From the cell containing the given text, extract its center point as (x, y) coordinate. 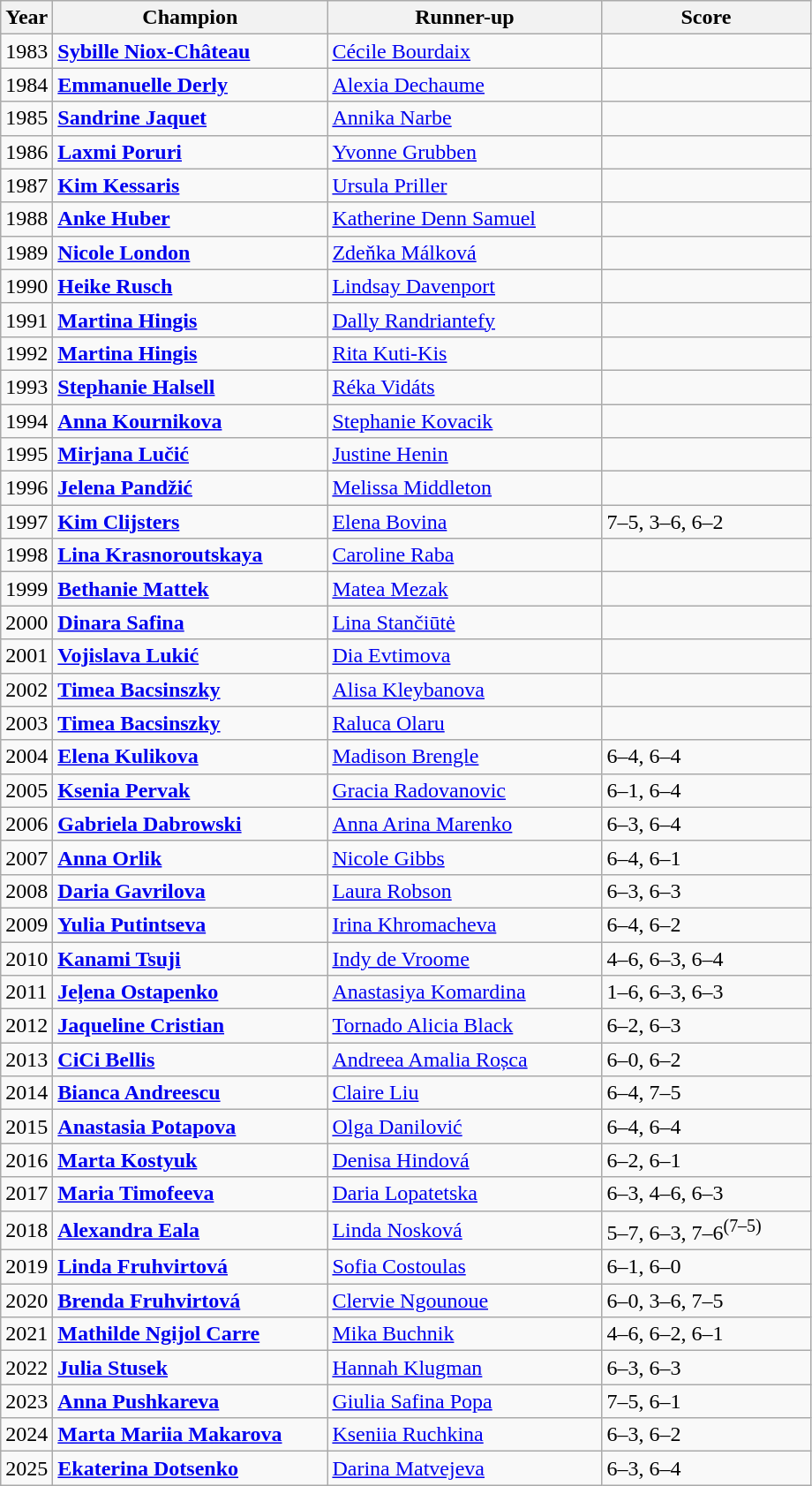
Anke Huber (191, 219)
2015 (26, 1127)
Ksenia Pervak (191, 790)
Lina Krasnoroutskaya (191, 555)
Stephanie Halsell (191, 387)
Marta Kostyuk (191, 1160)
Marta Mariia Makarova (191, 1435)
Anastasia Potapova (191, 1127)
Indy de Vroome (464, 958)
Alexia Dechaume (464, 85)
Annika Narbe (464, 118)
Madison Brengle (464, 757)
2012 (26, 1026)
Katherine Denn Samuel (464, 219)
2019 (26, 1267)
2016 (26, 1160)
Sofia Costoulas (464, 1267)
Brenda Fruhvirtová (191, 1301)
Andreea Amalia Roșca (464, 1060)
Elena Kulikova (191, 757)
Gracia Radovanovic (464, 790)
Raluca Olaru (464, 723)
1995 (26, 455)
Justine Henin (464, 455)
6–3, 6–2 (706, 1435)
Yvonne Grubben (464, 152)
1989 (26, 253)
Jaqueline Cristian (191, 1026)
Kseniia Ruchkina (464, 1435)
Lindsay Davenport (464, 286)
2022 (26, 1368)
6–2, 6–1 (706, 1160)
Kim Kessaris (191, 185)
Bethanie Mattek (191, 589)
2018 (26, 1231)
1983 (26, 51)
2005 (26, 790)
1999 (26, 589)
6–4, 6–2 (706, 924)
2023 (26, 1401)
2009 (26, 924)
Elena Bovina (464, 522)
Lina Stančiūtė (464, 622)
1998 (26, 555)
2021 (26, 1334)
1993 (26, 387)
1987 (26, 185)
Zdeňka Málková (464, 253)
Réka Vidáts (464, 387)
1985 (26, 118)
Rita Kuti-Kis (464, 353)
Laxmi Poruri (191, 152)
Clervie Ngounoue (464, 1301)
Linda Nosková (464, 1231)
1991 (26, 320)
Claire Liu (464, 1093)
Anna Orlik (191, 857)
2025 (26, 1468)
Caroline Raba (464, 555)
Hannah Klugman (464, 1368)
Anna Pushkareva (191, 1401)
6–0, 6–2 (706, 1060)
2017 (26, 1194)
Denisa Hindová (464, 1160)
Nicole Gibbs (464, 857)
Daria Lopatetska (464, 1194)
1988 (26, 219)
Melissa Middleton (464, 488)
2003 (26, 723)
Tornado Alicia Black (464, 1026)
2008 (26, 891)
Kanami Tsuji (191, 958)
7–5, 6–1 (706, 1401)
2000 (26, 622)
Irina Khromacheva (464, 924)
Sandrine Jaquet (191, 118)
Dinara Safina (191, 622)
1986 (26, 152)
Anna Arina Marenko (464, 824)
Linda Fruhvirtová (191, 1267)
Stephanie Kovacik (464, 421)
Laura Robson (464, 891)
1990 (26, 286)
Runner-up (464, 18)
Giulia Safina Popa (464, 1401)
2002 (26, 690)
1994 (26, 421)
Mika Buchnik (464, 1334)
2010 (26, 958)
Year (26, 18)
Anna Kournikova (191, 421)
Heike Rusch (191, 286)
4–6, 6–2, 6–1 (706, 1334)
Gabriela Dabrowski (191, 824)
Matea Mezak (464, 589)
Olga Danilović (464, 1127)
Bianca Andreescu (191, 1093)
Alexandra Eala (191, 1231)
1984 (26, 85)
1–6, 6–3, 6–3 (706, 992)
6–2, 6–3 (706, 1026)
6–1, 6–0 (706, 1267)
2006 (26, 824)
5–7, 6–3, 7–6(7–5) (706, 1231)
Vojislava Lukić (191, 656)
Yulia Putintseva (191, 924)
6–4, 7–5 (706, 1093)
Cécile Bourdaix (464, 51)
2014 (26, 1093)
2024 (26, 1435)
Score (706, 18)
Alisa Kleybanova (464, 690)
Ekaterina Dotsenko (191, 1468)
Dally Randriantefy (464, 320)
Jeļena Ostapenko (191, 992)
2004 (26, 757)
6–1, 6–4 (706, 790)
Mirjana Lučić (191, 455)
Darina Matvejeva (464, 1468)
2020 (26, 1301)
2013 (26, 1060)
Mathilde Ngijol Carre (191, 1334)
6–4, 6–1 (706, 857)
1992 (26, 353)
Jelena Pandžić (191, 488)
Maria Timofeeva (191, 1194)
Ursula Priller (464, 185)
4–6, 6–3, 6–4 (706, 958)
Dia Evtimova (464, 656)
Julia Stusek (191, 1368)
CiCi Bellis (191, 1060)
1996 (26, 488)
2001 (26, 656)
2011 (26, 992)
Daria Gavrilova (191, 891)
Anastasiya Komardina (464, 992)
Kim Clijsters (191, 522)
Champion (191, 18)
7–5, 3–6, 6–2 (706, 522)
6–3, 4–6, 6–3 (706, 1194)
Sybille Niox-Château (191, 51)
6–0, 3–6, 7–5 (706, 1301)
Emmanuelle Derly (191, 85)
1997 (26, 522)
Nicole London (191, 253)
2007 (26, 857)
